For the text-containing cell, return its midpoint in (x, y) coordinate format. 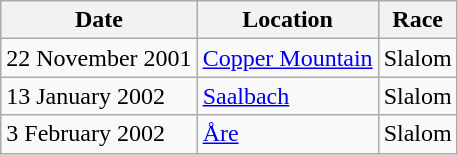
22 November 2001 (99, 58)
Saalbach (288, 96)
Date (99, 20)
Race (418, 20)
Åre (288, 134)
13 January 2002 (99, 96)
Location (288, 20)
Copper Mountain (288, 58)
3 February 2002 (99, 134)
